Output the [x, y] coordinate of the center of the cell containing the given text.  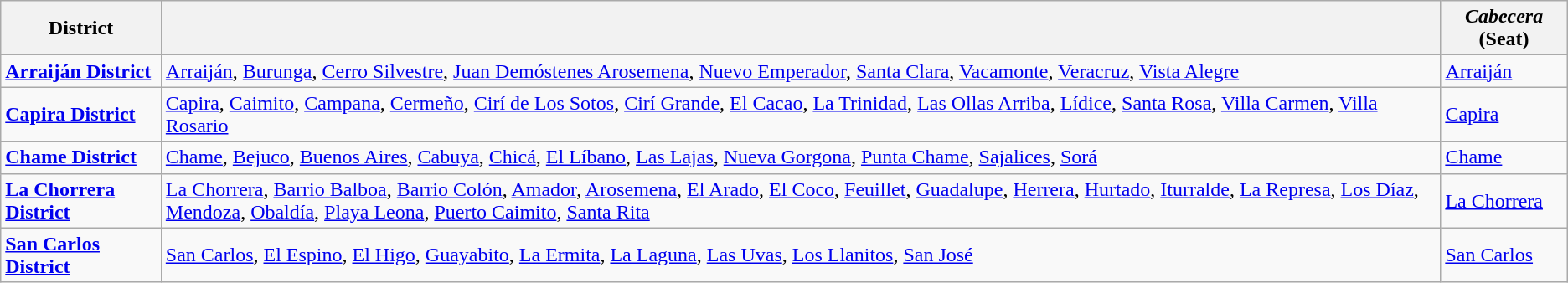
San Carlos District [81, 255]
San Carlos [1504, 255]
La Chorrera District [81, 201]
Capira [1504, 114]
Arraiján [1504, 71]
District [81, 28]
Arraiján, Burunga, Cerro Silvestre, Juan Demóstenes Arosemena, Nuevo Emperador, Santa Clara, Vacamonte, Veracruz, Vista Alegre [801, 71]
La Chorrera [1504, 201]
San Carlos, El Espino, El Higo, Guayabito, La Ermita, La Laguna, Las Uvas, Los Llanitos, San José [801, 255]
Cabecera (Seat) [1504, 28]
Arraiján District [81, 71]
Chame District [81, 157]
Capira District [81, 114]
Chame, Bejuco, Buenos Aires, Cabuya, Chicá, El Líbano, Las Lajas, Nueva Gorgona, Punta Chame, Sajalices, Sorá [801, 157]
Chame [1504, 157]
